Extract the [x, y] coordinate from the center of the cell holding the provided text.  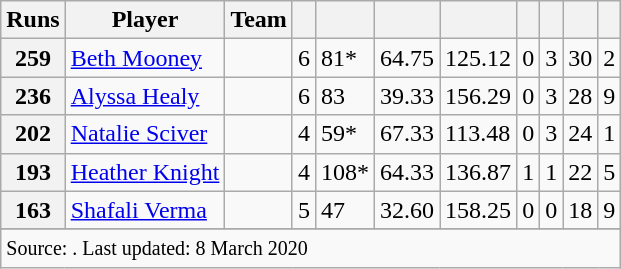
Heather Knight [145, 172]
30 [580, 58]
Source: . Last updated: 8 March 2020 [311, 248]
136.87 [478, 172]
163 [33, 210]
81* [344, 58]
Player [145, 20]
108* [344, 172]
32.60 [408, 210]
158.25 [478, 210]
28 [580, 96]
Team [259, 20]
22 [580, 172]
113.48 [478, 134]
64.75 [408, 58]
64.33 [408, 172]
39.33 [408, 96]
Alyssa Healy [145, 96]
83 [344, 96]
24 [580, 134]
Beth Mooney [145, 58]
125.12 [478, 58]
Runs [33, 20]
156.29 [478, 96]
236 [33, 96]
Shafali Verma [145, 210]
59* [344, 134]
193 [33, 172]
2 [610, 58]
202 [33, 134]
Natalie Sciver [145, 134]
67.33 [408, 134]
259 [33, 58]
47 [344, 210]
18 [580, 210]
